Return the [x, y] coordinate for the center point of the cell that contains the specified text.  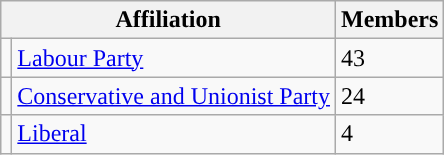
Labour Party [174, 58]
24 [390, 96]
Affiliation [168, 20]
43 [390, 58]
Conservative and Unionist Party [174, 96]
4 [390, 134]
Members [390, 20]
Liberal [174, 134]
